Find where the given text appears and provide that cell's center as [X, Y] coordinate. 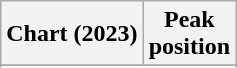
Chart (2023) [72, 34]
Peakposition [189, 34]
